Return [X, Y] of the center of cell containing provided text 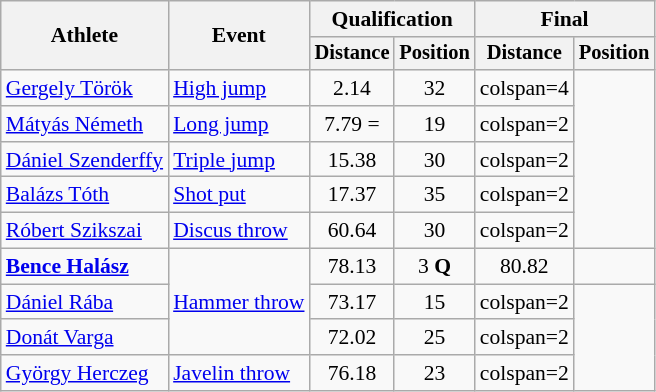
Javelin throw [238, 373]
Shot put [238, 195]
35 [434, 195]
15.38 [352, 160]
25 [434, 338]
Dániel Rába [84, 302]
Balázs Tóth [84, 195]
73.17 [352, 302]
Dániel Szenderffy [84, 160]
Triple jump [238, 160]
Gergely Török [84, 88]
Event [238, 36]
2.14 [352, 88]
72.02 [352, 338]
colspan=4 [524, 88]
Hammer throw [238, 302]
Bence Halász [84, 267]
23 [434, 373]
Mátyás Németh [84, 124]
17.37 [352, 195]
Qualification [392, 19]
Final [564, 19]
Róbert Szikszai [84, 231]
Athlete [84, 36]
Discus throw [238, 231]
78.13 [352, 267]
Donát Varga [84, 338]
3 Q [434, 267]
György Herczeg [84, 373]
60.64 [352, 231]
7.79 = [352, 124]
15 [434, 302]
32 [434, 88]
High jump [238, 88]
19 [434, 124]
Long jump [238, 124]
80.82 [524, 267]
76.18 [352, 373]
